Identify which cell holds the provided text, then report its (X, Y) central coordinate. 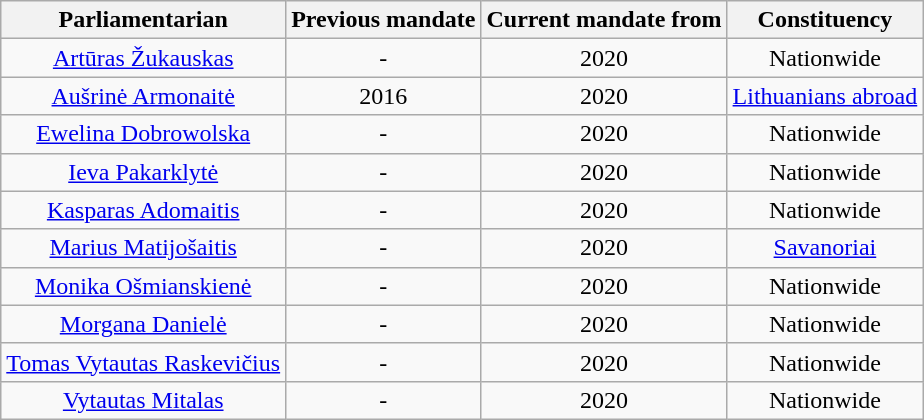
Previous mandate (384, 20)
Savanoriai (825, 248)
Kasparas Adomaitis (144, 210)
Monika Ošmianskienė (144, 286)
Vytautas Mitalas (144, 400)
Lithuanians abroad (825, 96)
Ieva Pakarklytė (144, 172)
Aušrinė Armonaitė (144, 96)
Tomas Vytautas Raskevičius (144, 362)
Marius Matijošaitis (144, 248)
Constituency (825, 20)
Artūras Žukauskas (144, 58)
Parliamentarian (144, 20)
Current mandate from (604, 20)
2016 (384, 96)
Ewelina Dobrowolska (144, 134)
Morgana Danielė (144, 324)
